Pinpoint the cell where the given text exists, returning its (X, Y) midpoint coordinate. 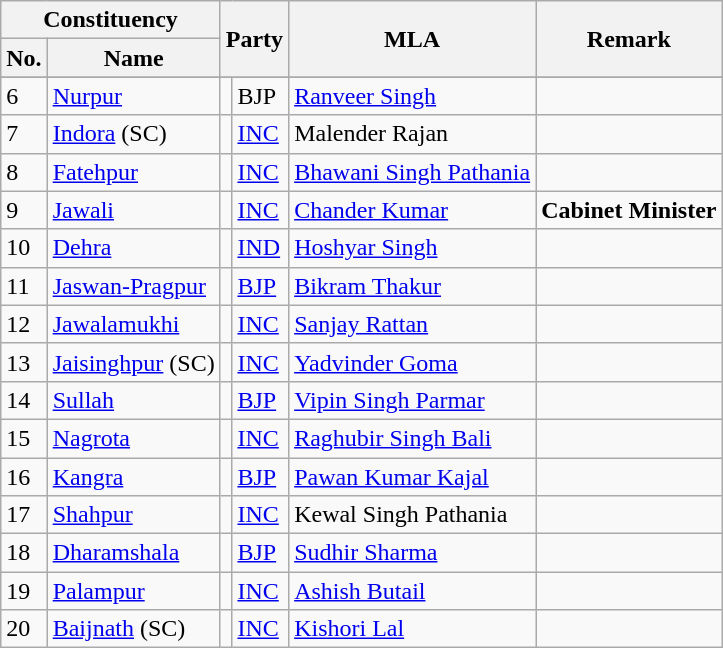
Sanjay Rattan (412, 324)
Shahpur (134, 515)
Remark (629, 39)
20 (24, 629)
14 (24, 400)
MLA (412, 39)
Malender Rajan (412, 134)
IND (260, 248)
Name (134, 58)
Nagrota (134, 438)
Ashish Butail (412, 591)
13 (24, 362)
12 (24, 324)
Raghubir Singh Bali (412, 438)
Jaswan-Pragpur (134, 286)
Nurpur (134, 96)
Vipin Singh Parmar (412, 400)
16 (24, 477)
Constituency (110, 20)
19 (24, 591)
7 (24, 134)
17 (24, 515)
Party (254, 39)
8 (24, 172)
9 (24, 210)
10 (24, 248)
Hoshyar Singh (412, 248)
Palampur (134, 591)
11 (24, 286)
18 (24, 553)
Kishori Lal (412, 629)
6 (24, 96)
Kangra (134, 477)
Jaisinghpur (SC) (134, 362)
Sudhir Sharma (412, 553)
Bhawani Singh Pathania (412, 172)
Indora (SC) (134, 134)
Bikram Thakur (412, 286)
Ranveer Singh (412, 96)
Yadvinder Goma (412, 362)
Baijnath (SC) (134, 629)
Pawan Kumar Kajal (412, 477)
15 (24, 438)
Chander Kumar (412, 210)
Dehra (134, 248)
Jawalamukhi (134, 324)
Fatehpur (134, 172)
Kewal Singh Pathania (412, 515)
Jawali (134, 210)
Cabinet Minister (629, 210)
Dharamshala (134, 553)
No. (24, 58)
Sullah (134, 400)
